Find where the given text appears and provide that cell's center as (X, Y) coordinate. 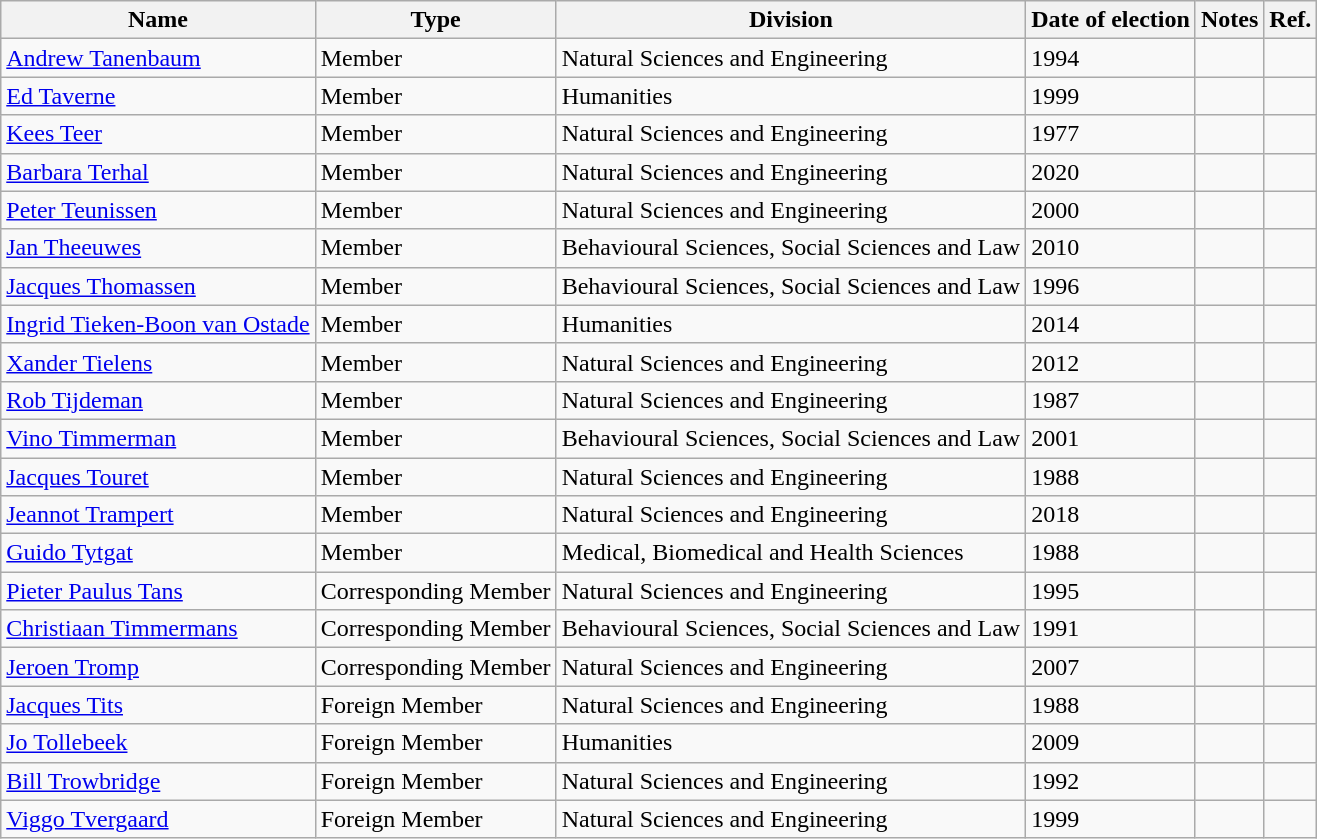
1977 (1111, 134)
Jeannot Trampert (158, 515)
1992 (1111, 781)
Medical, Biomedical and Health Sciences (791, 553)
2010 (1111, 248)
Jacques Touret (158, 477)
Jan Theeuwes (158, 248)
2001 (1111, 438)
Date of election (1111, 20)
Notes (1229, 20)
Andrew Tanenbaum (158, 58)
2007 (1111, 667)
Barbara Terhal (158, 172)
2009 (1111, 743)
Jeroen Tromp (158, 667)
Rob Tijdeman (158, 400)
1987 (1111, 400)
Vino Timmerman (158, 438)
Christiaan Timmermans (158, 629)
Ref. (1290, 20)
2000 (1111, 210)
1996 (1111, 286)
Ed Taverne (158, 96)
2020 (1111, 172)
Name (158, 20)
Pieter Paulus Tans (158, 591)
Ingrid Tieken-Boon van Ostade (158, 324)
Jacques Tits (158, 705)
2012 (1111, 362)
Division (791, 20)
Bill Trowbridge (158, 781)
2018 (1111, 515)
1994 (1111, 58)
Jacques Thomassen (158, 286)
Xander Tielens (158, 362)
Kees Teer (158, 134)
Peter Teunissen (158, 210)
1991 (1111, 629)
Viggo Tvergaard (158, 819)
1995 (1111, 591)
2014 (1111, 324)
Jo Tollebeek (158, 743)
Guido Tytgat (158, 553)
Type (436, 20)
